Provide the [X, Y] coordinate of the cell's center where the given text is located.  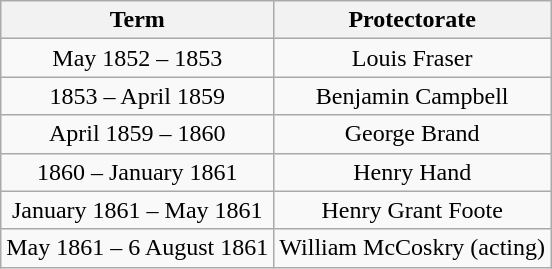
January 1861 – May 1861 [138, 210]
William McCoskry (acting) [412, 248]
Louis Fraser [412, 58]
1860 – January 1861 [138, 172]
George Brand [412, 134]
Benjamin Campbell [412, 96]
Henry Grant Foote [412, 210]
1853 – April 1859 [138, 96]
Term [138, 20]
April 1859 – 1860 [138, 134]
Henry Hand [412, 172]
May 1852 – 1853 [138, 58]
May 1861 – 6 August 1861 [138, 248]
Protectorate [412, 20]
